Identify which cell holds the provided text, then report its (X, Y) central coordinate. 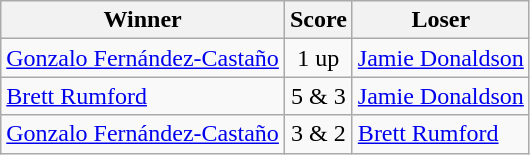
5 & 3 (318, 96)
Loser (440, 20)
3 & 2 (318, 134)
Winner (143, 20)
Score (318, 20)
1 up (318, 58)
